From the cell containing the given text, extract its center point as [X, Y] coordinate. 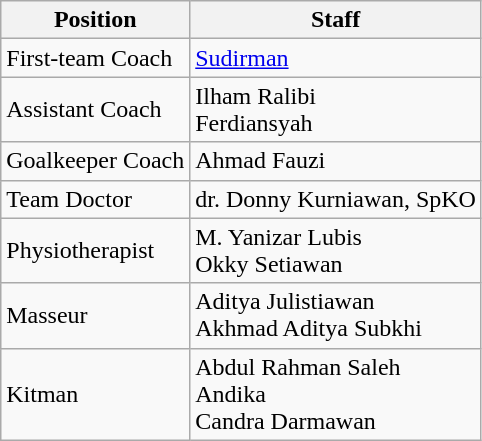
Sudirman [336, 58]
dr. Donny Kurniawan, SpKO [336, 199]
Aditya Julistiawan Akhmad Aditya Subkhi [336, 316]
Goalkeeper Coach [96, 161]
M. Yanizar Lubis Okky Setiawan [336, 250]
Masseur [96, 316]
Staff [336, 20]
Position [96, 20]
Ahmad Fauzi [336, 161]
Abdul Rahman Saleh Andika Candra Darmawan [336, 394]
Team Doctor [96, 199]
Ilham Ralibi Ferdiansyah [336, 110]
First-team Coach [96, 58]
Physiotherapist [96, 250]
Assistant Coach [96, 110]
Kitman [96, 394]
